Determine the [X, Y] coordinate at the center of the cell enclosing the given text.  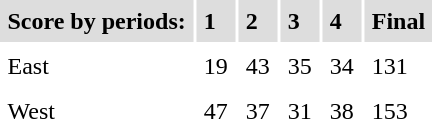
Score by periods: [96, 21]
East [96, 66]
131 [398, 66]
1 [216, 21]
35 [300, 66]
4 [342, 21]
Final [398, 21]
3 [300, 21]
43 [258, 66]
19 [216, 66]
34 [342, 66]
2 [258, 21]
